Detect which cell encompasses the target text, then output its (X, Y) center coordinate. 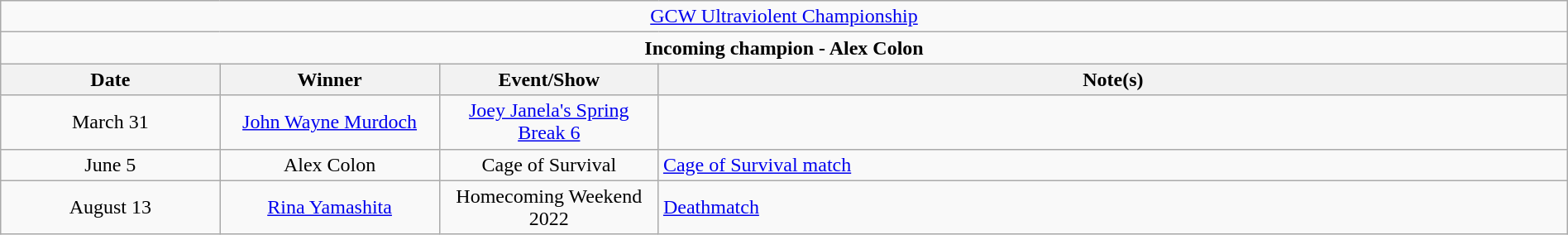
GCW Ultraviolent Championship (784, 17)
Joey Janela's Spring Break 6 (549, 122)
Alex Colon (329, 165)
Homecoming Weekend 2022 (549, 207)
Note(s) (1113, 79)
Winner (329, 79)
Cage of Survival match (1113, 165)
Event/Show (549, 79)
Deathmatch (1113, 207)
August 13 (111, 207)
Rina Yamashita (329, 207)
March 31 (111, 122)
June 5 (111, 165)
Date (111, 79)
John Wayne Murdoch (329, 122)
Cage of Survival (549, 165)
Incoming champion - Alex Colon (784, 48)
